Search for the cell housing the specified text and yield its (x, y) center coordinate. 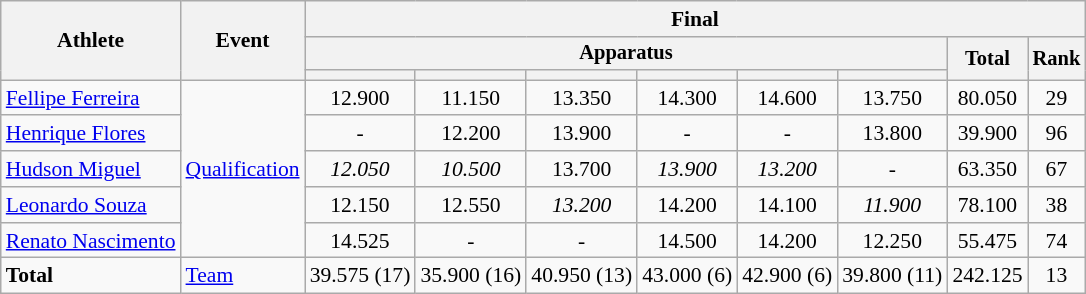
43.000 (6) (687, 276)
39.800 (11) (892, 276)
13.800 (892, 134)
Rank (1057, 58)
12.150 (360, 205)
242.125 (987, 276)
Apparatus (626, 54)
80.050 (987, 98)
12.250 (892, 241)
13.750 (892, 98)
40.950 (13) (582, 276)
63.350 (987, 169)
Fellipe Ferreira (91, 98)
12.050 (360, 169)
14.100 (787, 205)
Event (243, 40)
55.475 (987, 241)
42.900 (6) (787, 276)
39.575 (17) (360, 276)
14.525 (360, 241)
35.900 (16) (470, 276)
Team (243, 276)
29 (1057, 98)
96 (1057, 134)
Leonardo Souza (91, 205)
12.200 (470, 134)
Renato Nascimento (91, 241)
14.600 (787, 98)
39.900 (987, 134)
Final (696, 19)
13.700 (582, 169)
11.900 (892, 205)
13 (1057, 276)
13.350 (582, 98)
14.500 (687, 241)
12.900 (360, 98)
38 (1057, 205)
11.150 (470, 98)
67 (1057, 169)
Athlete (91, 40)
10.500 (470, 169)
Hudson Miguel (91, 169)
14.300 (687, 98)
Henrique Flores (91, 134)
78.100 (987, 205)
Qualification (243, 169)
74 (1057, 241)
12.550 (470, 205)
